Capture the cell that displays the provided text and extract its [x, y] central coordinate. 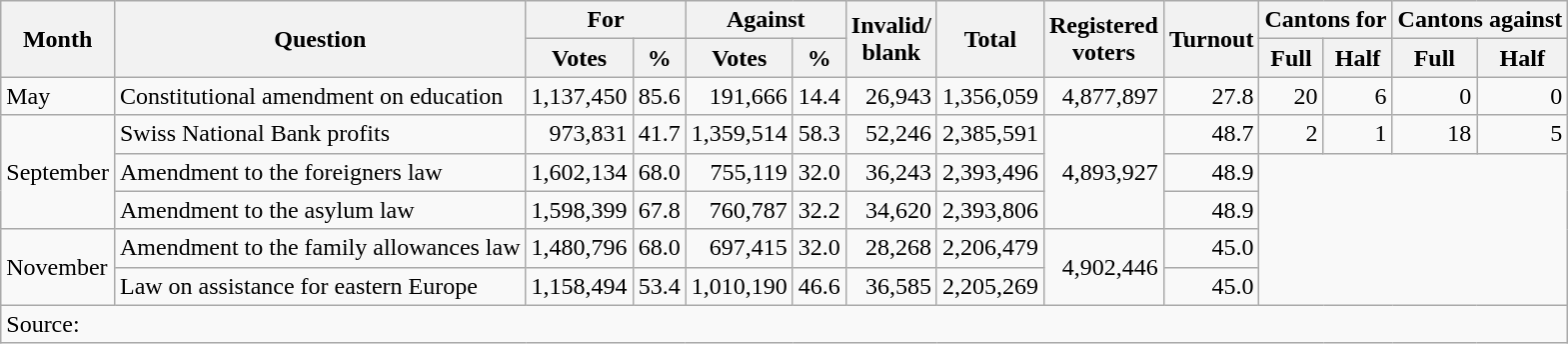
Amendment to the foreigners law [320, 172]
53.4 [660, 286]
1,356,059 [989, 96]
Question [320, 39]
58.3 [819, 134]
18 [1435, 134]
Swiss National Bank profits [320, 134]
48.7 [1211, 134]
1,158,494 [580, 286]
191,666 [740, 96]
34,620 [891, 210]
Cantons against [1480, 20]
1,598,399 [580, 210]
760,787 [740, 210]
Against [766, 20]
32.2 [819, 210]
Amendment to the family allowances law [320, 248]
2,205,269 [989, 286]
2,385,591 [989, 134]
973,831 [580, 134]
1,010,190 [740, 286]
September [58, 172]
2 [1291, 134]
Total [989, 39]
1,480,796 [580, 248]
6 [1357, 96]
Constitutional amendment on education [320, 96]
Invalid/blank [891, 39]
52,246 [891, 134]
14.4 [819, 96]
Amendment to the asylum law [320, 210]
20 [1291, 96]
Registeredvoters [1103, 39]
Month [58, 39]
Turnout [1211, 39]
46.6 [819, 286]
36,243 [891, 172]
Law on assistance for eastern Europe [320, 286]
November [58, 267]
755,119 [740, 172]
2,393,496 [989, 172]
26,943 [891, 96]
Source: [784, 324]
697,415 [740, 248]
27.8 [1211, 96]
28,268 [891, 248]
4,893,927 [1103, 172]
5 [1523, 134]
1 [1357, 134]
1,359,514 [740, 134]
2,206,479 [989, 248]
41.7 [660, 134]
67.8 [660, 210]
For [606, 20]
Cantons for [1325, 20]
2,393,806 [989, 210]
1,137,450 [580, 96]
1,602,134 [580, 172]
85.6 [660, 96]
36,585 [891, 286]
4,877,897 [1103, 96]
4,902,446 [1103, 267]
May [58, 96]
